For the text-containing cell, return its midpoint in (x, y) coordinate format. 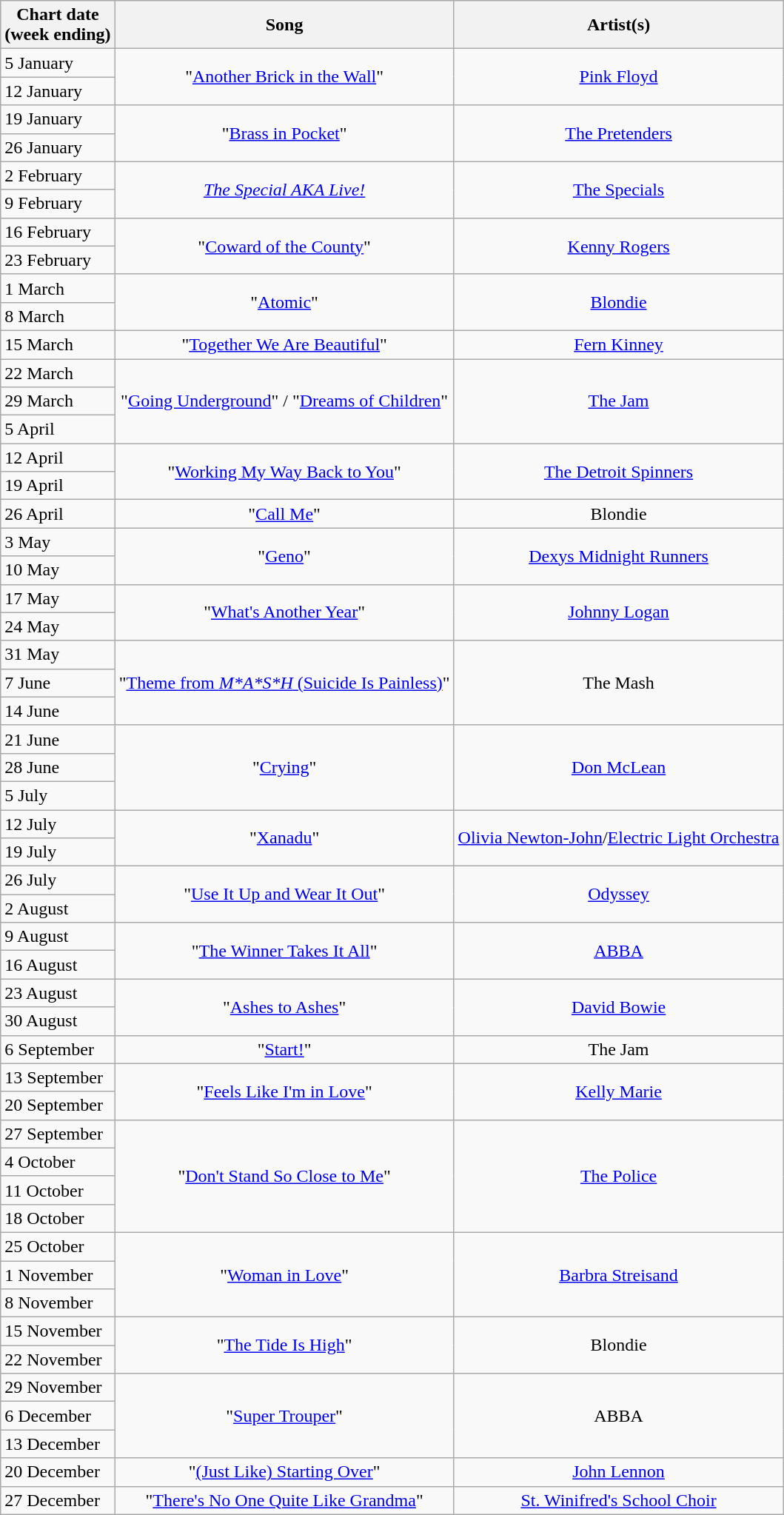
5 July (58, 795)
"Together We Are Beautiful" (284, 344)
29 March (58, 401)
"Coward of the County" (284, 246)
Artist(s) (619, 25)
10 May (58, 570)
1 November (58, 1274)
Song (284, 25)
7 June (58, 683)
4 October (58, 1162)
"Geno" (284, 556)
"Ashes to Ashes" (284, 1007)
21 June (58, 739)
15 November (58, 1331)
8 March (58, 316)
22 March (58, 372)
26 April (58, 514)
The Police (619, 1176)
Pink Floyd (619, 77)
Olivia Newton-John/Electric Light Orchestra (619, 838)
16 August (58, 965)
19 July (58, 852)
19 April (58, 486)
26 July (58, 880)
"Call Me" (284, 514)
13 September (58, 1077)
Johnny Logan (619, 612)
"Atomic" (284, 302)
19 January (58, 119)
"Feels Like I'm in Love" (284, 1091)
"Another Brick in the Wall" (284, 77)
13 December (58, 1444)
The Detroit Spinners (619, 472)
Kelly Marie (619, 1091)
14 June (58, 711)
"There's No One Quite Like Grandma" (284, 1500)
The Special AKA Live! (284, 190)
"Don't Stand So Close to Me" (284, 1176)
St. Winifred's School Choir (619, 1500)
23 February (58, 260)
16 February (58, 232)
31 May (58, 655)
Odyssey (619, 894)
12 July (58, 824)
18 October (58, 1218)
22 November (58, 1360)
26 January (58, 147)
15 March (58, 344)
5 April (58, 429)
20 September (58, 1106)
2 August (58, 909)
"Xanadu" (284, 838)
20 December (58, 1472)
11 October (58, 1190)
"The Tide Is High" (284, 1345)
28 June (58, 767)
John Lennon (619, 1472)
3 May (58, 542)
1 March (58, 288)
27 December (58, 1500)
"The Winner Takes It All" (284, 951)
6 December (58, 1416)
"Start!" (284, 1049)
Fern Kinney (619, 344)
Kenny Rogers (619, 246)
The Pretenders (619, 133)
29 November (58, 1388)
27 September (58, 1134)
8 November (58, 1303)
Chart date(week ending) (58, 25)
Barbra Streisand (619, 1274)
12 April (58, 458)
"(Just Like) Starting Over" (284, 1472)
30 August (58, 1021)
Dexys Midnight Runners (619, 556)
"Theme from M*A*S*H (Suicide Is Painless)" (284, 683)
23 August (58, 993)
2 February (58, 175)
24 May (58, 626)
25 October (58, 1246)
"Going Underground" / "Dreams of Children" (284, 401)
"Crying" (284, 767)
The Specials (619, 190)
9 August (58, 937)
"Brass in Pocket" (284, 133)
Don McLean (619, 767)
"Use It Up and Wear It Out" (284, 894)
6 September (58, 1049)
12 January (58, 91)
"What's Another Year" (284, 612)
The Mash (619, 683)
17 May (58, 598)
"Super Trouper" (284, 1416)
"Working My Way Back to You" (284, 472)
9 February (58, 204)
David Bowie (619, 1007)
"Woman in Love" (284, 1274)
5 January (58, 63)
